Pinpoint the cell where the given text exists, returning its (X, Y) midpoint coordinate. 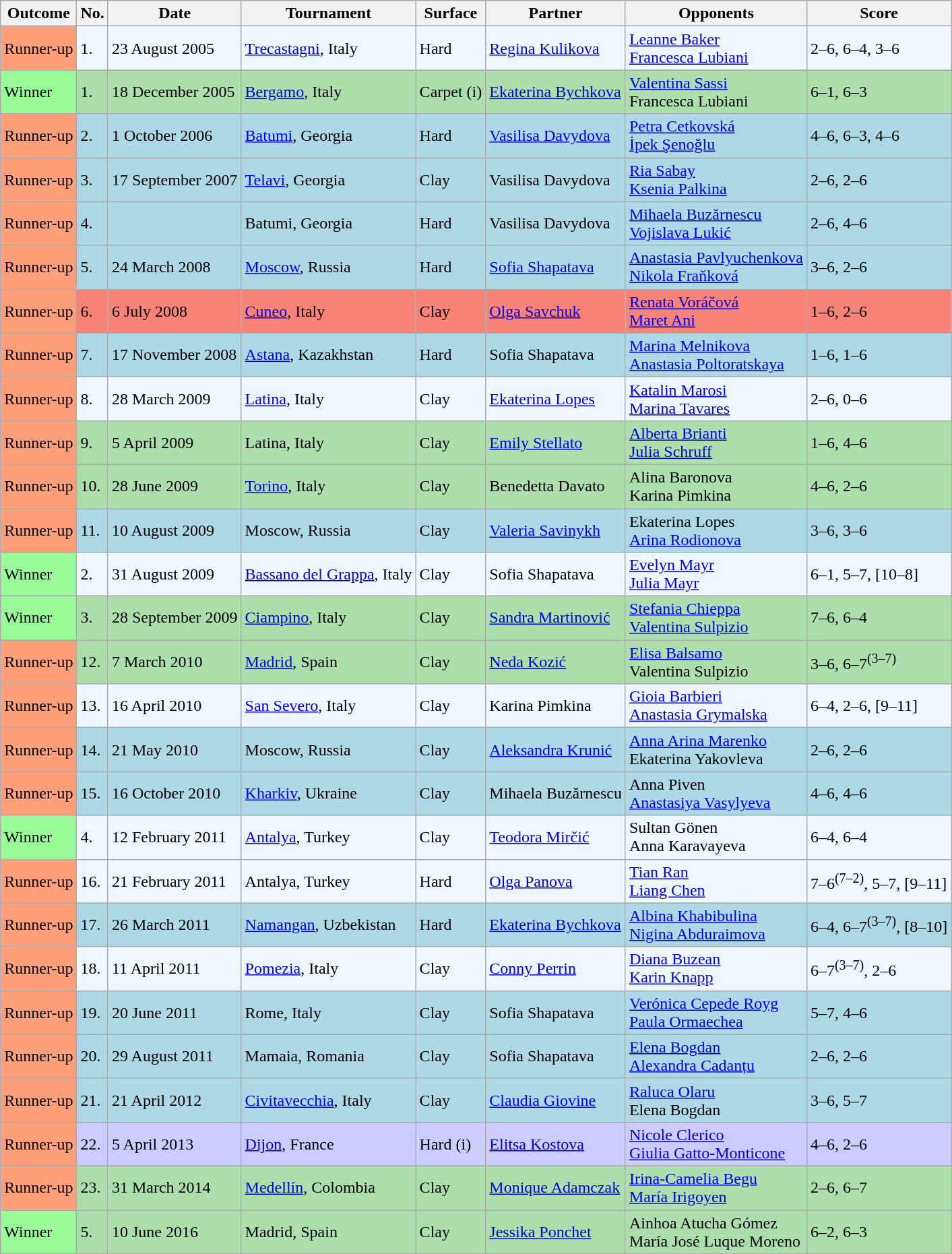
Ekaterina Lopes Arina Rodionova (716, 530)
6–4, 6–4 (879, 837)
Surface (451, 13)
Conny Perrin (556, 969)
4–6, 6–3, 4–6 (879, 136)
Karina Pimkina (556, 706)
2–6, 0–6 (879, 399)
Emily Stellato (556, 442)
12 February 2011 (174, 837)
21. (92, 1100)
1 October 2006 (174, 136)
10 June 2016 (174, 1232)
Jessika Ponchet (556, 1232)
Valeria Savinykh (556, 530)
5 April 2009 (174, 442)
Score (879, 13)
Ciampino, Italy (329, 619)
6–4, 2–6, [9–11] (879, 706)
Claudia Giovine (556, 1100)
2–6, 4–6 (879, 224)
8. (92, 399)
6–4, 6–7(3–7), [8–10] (879, 924)
Mihaela Buzărnescu (556, 794)
28 March 2009 (174, 399)
6–7(3–7), 2–6 (879, 969)
Cuneo, Italy (329, 311)
Elisa Balsamo Valentina Sulpizio (716, 662)
7. (92, 354)
Olga Panova (556, 881)
Petra Cetkovská İpek Şenoğlu (716, 136)
Anna Arina Marenko Ekaterina Yakovleva (716, 749)
Verónica Cepede Royg Paula Ormaechea (716, 1012)
23. (92, 1187)
28 September 2009 (174, 619)
Anna Piven Anastasiya Vasylyeva (716, 794)
Torino, Italy (329, 487)
Bassano del Grappa, Italy (329, 574)
Katalin Marosi Marina Tavares (716, 399)
Medellín, Colombia (329, 1187)
Evelyn Mayr Julia Mayr (716, 574)
Date (174, 13)
Diana Buzean Karin Knapp (716, 969)
Hard (i) (451, 1144)
1–6, 4–6 (879, 442)
5–7, 4–6 (879, 1012)
Sandra Martinović (556, 619)
Namangan, Uzbekistan (329, 924)
San Severo, Italy (329, 706)
Aleksandra Krunić (556, 749)
6–1, 6–3 (879, 92)
10. (92, 487)
11. (92, 530)
26 March 2011 (174, 924)
Alberta Brianti Julia Schruff (716, 442)
3–6, 6–7(3–7) (879, 662)
Monique Adamczak (556, 1187)
7–6, 6–4 (879, 619)
Rome, Italy (329, 1012)
4–6, 4–6 (879, 794)
Leanne Baker Francesca Lubiani (716, 49)
Trecastagni, Italy (329, 49)
Nicole Clerico Giulia Gatto-Monticone (716, 1144)
5 April 2013 (174, 1144)
Irina-Camelia Begu María Irigoyen (716, 1187)
Partner (556, 13)
6–2, 6–3 (879, 1232)
1–6, 1–6 (879, 354)
18. (92, 969)
2–6, 6–7 (879, 1187)
21 February 2011 (174, 881)
14. (92, 749)
Sultan Gönen Anna Karavayeva (716, 837)
29 August 2011 (174, 1057)
7 March 2010 (174, 662)
Telavi, Georgia (329, 179)
Raluca Olaru Elena Bogdan (716, 1100)
20 June 2011 (174, 1012)
Mihaela Buzărnescu Vojislava Lukić (716, 224)
Albina Khabibulina Nigina Abduraimova (716, 924)
6. (92, 311)
6 July 2008 (174, 311)
1–6, 2–6 (879, 311)
13. (92, 706)
6–1, 5–7, [10–8] (879, 574)
Stefania Chieppa Valentina Sulpizio (716, 619)
Olga Savchuk (556, 311)
21 May 2010 (174, 749)
31 August 2009 (174, 574)
Marina Melnikova Anastasia Poltoratskaya (716, 354)
Neda Kozić (556, 662)
Regina Kulikova (556, 49)
Anastasia Pavlyuchenkova Nikola Fraňková (716, 267)
17 September 2007 (174, 179)
23 August 2005 (174, 49)
Civitavecchia, Italy (329, 1100)
Renata Voráčová Maret Ani (716, 311)
10 August 2009 (174, 530)
24 March 2008 (174, 267)
11 April 2011 (174, 969)
Teodora Mirčić (556, 837)
Opponents (716, 13)
9. (92, 442)
16 October 2010 (174, 794)
Ria Sabay Ksenia Palkina (716, 179)
Benedetta Davato (556, 487)
No. (92, 13)
Gioia Barbieri Anastasia Grymalska (716, 706)
Tian Ran Liang Chen (716, 881)
28 June 2009 (174, 487)
Bergamo, Italy (329, 92)
17 November 2008 (174, 354)
Tournament (329, 13)
12. (92, 662)
Elitsa Kostova (556, 1144)
Elena Bogdan Alexandra Cadanțu (716, 1057)
19. (92, 1012)
Mamaia, Romania (329, 1057)
Astana, Kazakhstan (329, 354)
Dijon, France (329, 1144)
3–6, 3–6 (879, 530)
20. (92, 1057)
Carpet (i) (451, 92)
18 December 2005 (174, 92)
Valentina Sassi Francesca Lubiani (716, 92)
16. (92, 881)
16 April 2010 (174, 706)
7–6(7–2), 5–7, [9–11] (879, 881)
3–6, 2–6 (879, 267)
17. (92, 924)
21 April 2012 (174, 1100)
22. (92, 1144)
2–6, 6–4, 3–6 (879, 49)
Ainhoa Atucha Gómez María José Luque Moreno (716, 1232)
3–6, 5–7 (879, 1100)
Kharkiv, Ukraine (329, 794)
Outcome (39, 13)
Alina Baronova Karina Pimkina (716, 487)
Pomezia, Italy (329, 969)
Ekaterina Lopes (556, 399)
15. (92, 794)
31 March 2014 (174, 1187)
